Capture the cell that displays the provided text and extract its (X, Y) central coordinate. 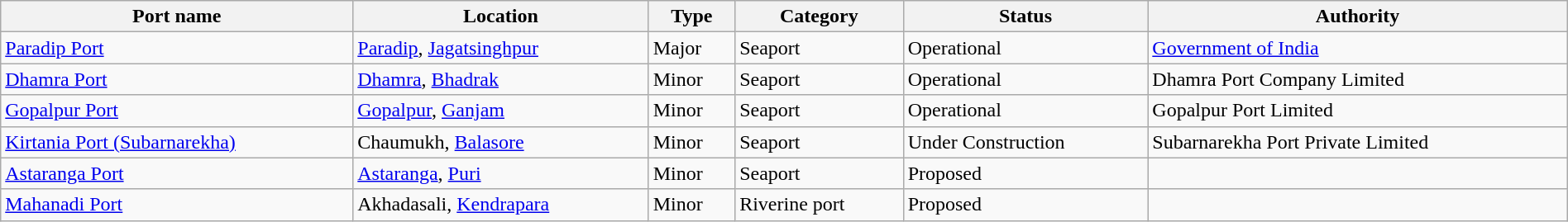
Paradip, Jagatsinghpur (501, 48)
Paradip Port (177, 48)
Government of India (1358, 48)
Type (691, 17)
Dhamra Port Company Limited (1358, 79)
Astaranga Port (177, 173)
Gopalpur Port (177, 111)
Under Construction (1025, 142)
Chaumukh, Balasore (501, 142)
Kirtania Port (Subarnarekha) (177, 142)
Authority (1358, 17)
Akhadasali, Kendrapara (501, 205)
Riverine port (820, 205)
Category (820, 17)
Gopalpur, Ganjam (501, 111)
Dhamra, Bhadrak (501, 79)
Status (1025, 17)
Gopalpur Port Limited (1358, 111)
Location (501, 17)
Major (691, 48)
Subarnarekha Port Private Limited (1358, 142)
Mahanadi Port (177, 205)
Dhamra Port (177, 79)
Astaranga, Puri (501, 173)
Port name (177, 17)
